Find where the given text appears and provide that cell's center as [x, y] coordinate. 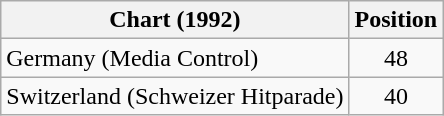
Chart (1992) [175, 20]
Position [396, 20]
Switzerland (Schweizer Hitparade) [175, 96]
Germany (Media Control) [175, 58]
48 [396, 58]
40 [396, 96]
